Detect which cell encompasses the target text, then output its (x, y) center coordinate. 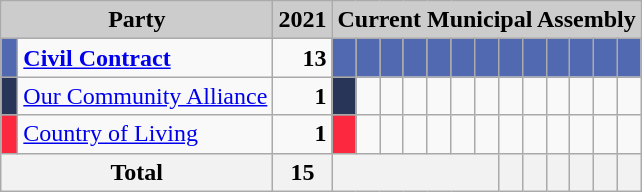
Civil Contract (146, 58)
Total (137, 172)
Current Municipal Assembly (486, 20)
15 (302, 172)
Party (137, 20)
Country of Living (146, 134)
2021 (302, 20)
Our Community Alliance (146, 96)
13 (302, 58)
